Identify which cell holds the provided text, then report its (X, Y) central coordinate. 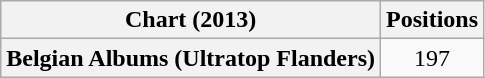
Positions (432, 20)
Chart (2013) (191, 20)
197 (432, 58)
Belgian Albums (Ultratop Flanders) (191, 58)
